Detect which cell encompasses the target text, then output its (X, Y) center coordinate. 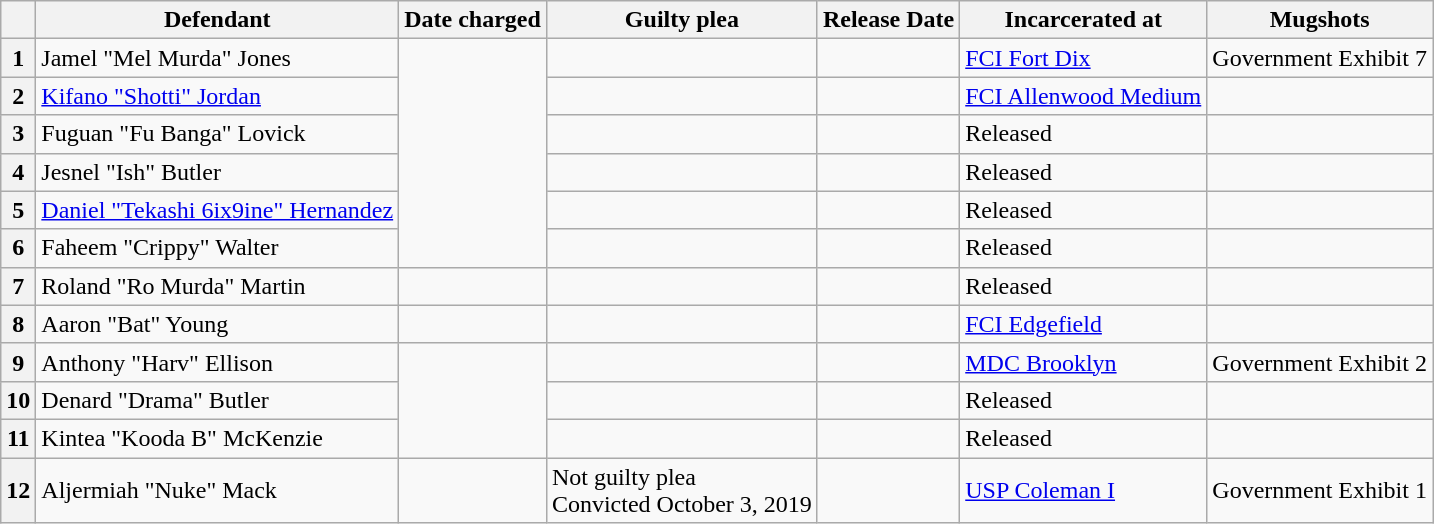
6 (18, 248)
Kintea "Kooda B" McKenzie (218, 438)
7 (18, 286)
Aljermiah "Nuke" Mack (218, 490)
Kifano "Shotti" Jordan (218, 96)
Not guilty pleaConvicted October 3, 2019 (682, 490)
11 (18, 438)
FCI Edgefield (1084, 324)
Government Exhibit 2 (1320, 362)
Denard "Drama" Butler (218, 400)
Anthony "Harv" Ellison (218, 362)
Daniel "Tekashi 6ix9ine" Hernandez (218, 210)
1 (18, 58)
Roland "Ro Murda" Martin (218, 286)
8 (18, 324)
FCI Fort Dix (1084, 58)
Government Exhibit 7 (1320, 58)
10 (18, 400)
12 (18, 490)
4 (18, 172)
2 (18, 96)
Incarcerated at (1084, 20)
Faheem "Crippy" Walter (218, 248)
Date charged (473, 20)
Fuguan "Fu Banga" Lovick (218, 134)
FCI Allenwood Medium (1084, 96)
9 (18, 362)
Government Exhibit 1 (1320, 490)
Jamel "Mel Murda" Jones (218, 58)
Guilty plea (682, 20)
Release Date (888, 20)
5 (18, 210)
USP Coleman I (1084, 490)
Mugshots (1320, 20)
Defendant (218, 20)
Jesnel "Ish" Butler (218, 172)
Aaron "Bat" Young (218, 324)
MDC Brooklyn (1084, 362)
3 (18, 134)
